Find where the given text appears and provide that cell's center as [X, Y] coordinate. 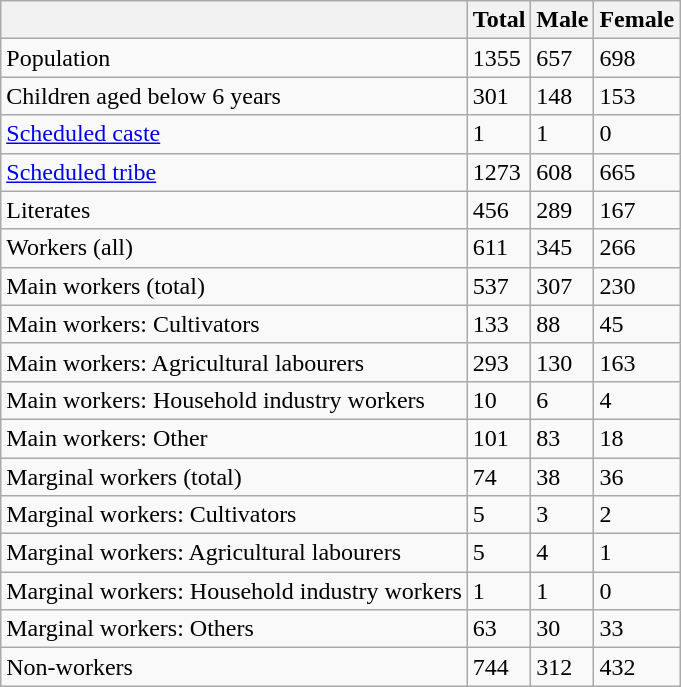
293 [499, 362]
Non-workers [234, 667]
Female [637, 20]
744 [499, 667]
167 [637, 210]
74 [499, 477]
Workers (all) [234, 248]
38 [562, 477]
456 [499, 210]
345 [562, 248]
130 [562, 362]
Main workers (total) [234, 286]
Population [234, 58]
1355 [499, 58]
Marginal workers: Cultivators [234, 515]
2 [637, 515]
33 [637, 629]
Main workers: Other [234, 438]
Marginal workers: Household industry workers [234, 591]
307 [562, 286]
148 [562, 96]
63 [499, 629]
Main workers: Agricultural labourers [234, 362]
Scheduled caste [234, 134]
88 [562, 324]
266 [637, 248]
665 [637, 172]
Total [499, 20]
289 [562, 210]
611 [499, 248]
6 [562, 400]
30 [562, 629]
Male [562, 20]
Children aged below 6 years [234, 96]
Main workers: Household industry workers [234, 400]
3 [562, 515]
698 [637, 58]
Marginal workers (total) [234, 477]
36 [637, 477]
83 [562, 438]
153 [637, 96]
18 [637, 438]
537 [499, 286]
1273 [499, 172]
432 [637, 667]
Literates [234, 210]
301 [499, 96]
657 [562, 58]
Marginal workers: Agricultural labourers [234, 553]
Marginal workers: Others [234, 629]
608 [562, 172]
312 [562, 667]
101 [499, 438]
133 [499, 324]
45 [637, 324]
10 [499, 400]
Scheduled tribe [234, 172]
Main workers: Cultivators [234, 324]
230 [637, 286]
163 [637, 362]
